Provide the (x, y) coordinate of the cell's center where the given text is located.  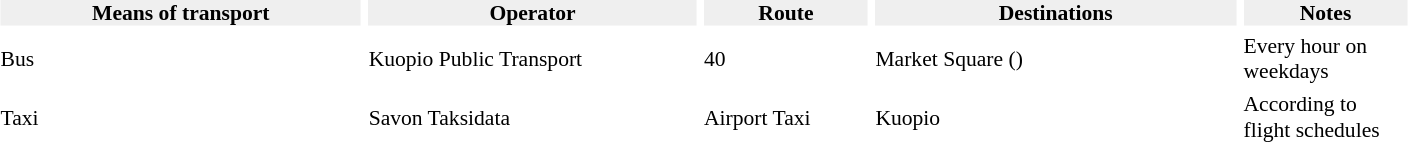
Notes (1326, 13)
Every hour on weekdays (1326, 58)
Operator (533, 13)
Route (786, 13)
Means of transport (180, 13)
Bus (180, 58)
Destinations (1056, 13)
Market Square () (1056, 58)
40 (786, 58)
Kuopio Public Transport (533, 58)
